Detect which cell encompasses the target text, then output its [x, y] center coordinate. 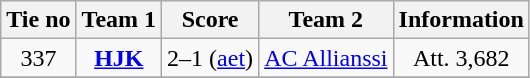
Att. 3,682 [461, 58]
Team 1 [119, 20]
Score [210, 20]
Team 2 [326, 20]
Tie no [38, 20]
337 [38, 58]
Information [461, 20]
2–1 (aet) [210, 58]
HJK [119, 58]
AC Allianssi [326, 58]
